Locate the cell with the specified text and output its (X, Y) center coordinate. 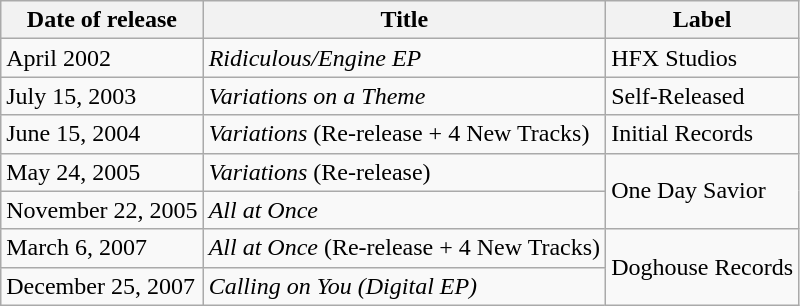
Variations (Re-release) (404, 172)
Label (702, 20)
Self-Released (702, 96)
One Day Savior (702, 191)
Variations on a Theme (404, 96)
All at Once (Re-release + 4 New Tracks) (404, 248)
Date of release (102, 20)
July 15, 2003 (102, 96)
April 2002 (102, 58)
Doghouse Records (702, 267)
November 22, 2005 (102, 210)
May 24, 2005 (102, 172)
December 25, 2007 (102, 286)
Initial Records (702, 134)
All at Once (404, 210)
Title (404, 20)
Variations (Re-release + 4 New Tracks) (404, 134)
June 15, 2004 (102, 134)
Calling on You (Digital EP) (404, 286)
HFX Studios (702, 58)
Ridiculous/Engine EP (404, 58)
March 6, 2007 (102, 248)
